Find where the given text appears and provide that cell's center as (X, Y) coordinate. 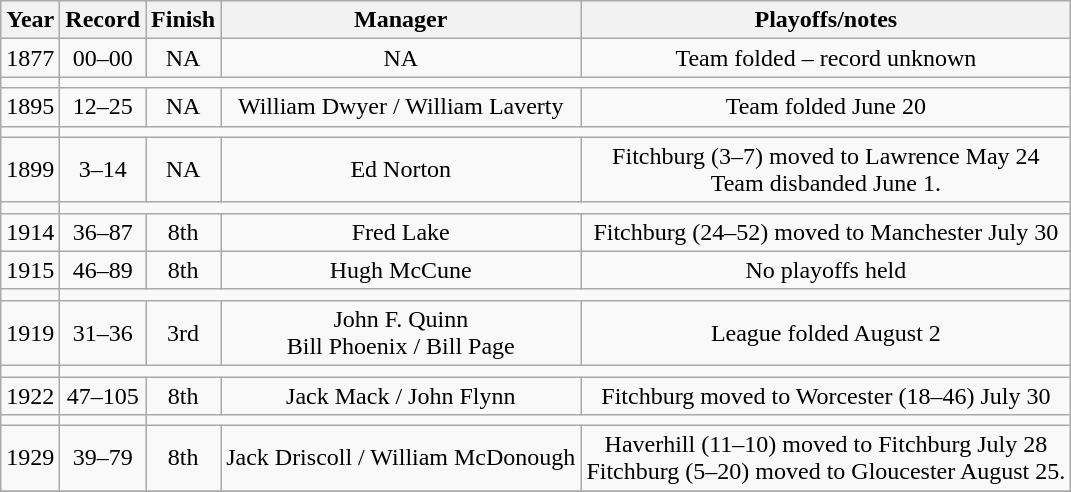
League folded August 2 (826, 332)
36–87 (103, 232)
Playoffs/notes (826, 20)
No playoffs held (826, 270)
Year (30, 20)
1919 (30, 332)
1895 (30, 107)
Haverhill (11–10) moved to Fitchburg July 28Fitchburg (5–20) moved to Gloucester August 25. (826, 458)
John F. Quinn Bill Phoenix / Bill Page (401, 332)
3–14 (103, 170)
47–105 (103, 395)
Fred Lake (401, 232)
Fitchburg (24–52) moved to Manchester July 30 (826, 232)
46–89 (103, 270)
Fitchburg moved to Worcester (18–46) July 30 (826, 395)
Hugh McCune (401, 270)
3rd (184, 332)
Fitchburg (3–7) moved to Lawrence May 24Team disbanded June 1. (826, 170)
Ed Norton (401, 170)
31–36 (103, 332)
12–25 (103, 107)
1922 (30, 395)
Manager (401, 20)
1915 (30, 270)
Team folded June 20 (826, 107)
Finish (184, 20)
39–79 (103, 458)
1914 (30, 232)
00–00 (103, 58)
William Dwyer / William Laverty (401, 107)
Team folded – record unknown (826, 58)
Jack Driscoll / William McDonough (401, 458)
1899 (30, 170)
1877 (30, 58)
Jack Mack / John Flynn (401, 395)
Record (103, 20)
1929 (30, 458)
